Scan for the cell matching the given text and deliver its [x, y] coordinate at center. 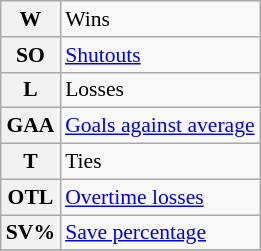
Ties [160, 162]
Goals against average [160, 126]
Overtime losses [160, 197]
GAA [30, 126]
Shutouts [160, 55]
Losses [160, 90]
T [30, 162]
SV% [30, 233]
L [30, 90]
SO [30, 55]
Save percentage [160, 233]
OTL [30, 197]
Wins [160, 19]
W [30, 19]
